Return (x, y) of the center of cell containing provided text 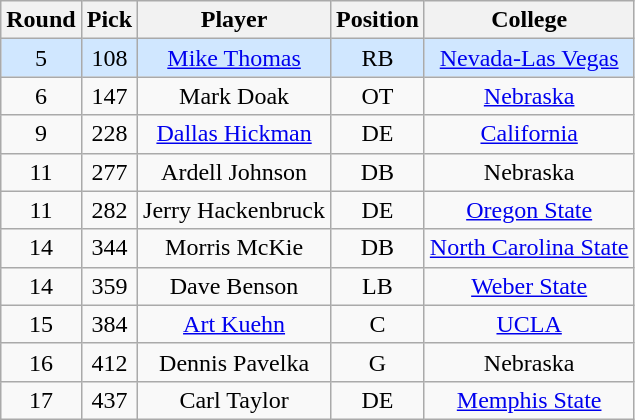
Pick (109, 20)
6 (41, 96)
16 (41, 362)
North Carolina State (529, 248)
412 (109, 362)
344 (109, 248)
Art Kuehn (234, 324)
108 (109, 58)
C (378, 324)
California (529, 134)
LB (378, 286)
147 (109, 96)
Round (41, 20)
Nevada-Las Vegas (529, 58)
RB (378, 58)
Mike Thomas (234, 58)
9 (41, 134)
5 (41, 58)
359 (109, 286)
Morris McKie (234, 248)
Dallas Hickman (234, 134)
437 (109, 400)
Mark Doak (234, 96)
OT (378, 96)
277 (109, 172)
282 (109, 210)
Weber State (529, 286)
G (378, 362)
228 (109, 134)
College (529, 20)
Ardell Johnson (234, 172)
Memphis State (529, 400)
384 (109, 324)
UCLA (529, 324)
17 (41, 400)
Position (378, 20)
Dennis Pavelka (234, 362)
Jerry Hackenbruck (234, 210)
Dave Benson (234, 286)
Carl Taylor (234, 400)
Oregon State (529, 210)
Player (234, 20)
15 (41, 324)
